Return (x, y) of the center of cell containing provided text 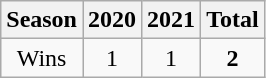
Wins (42, 58)
Total (233, 20)
2020 (112, 20)
Season (42, 20)
2021 (172, 20)
2 (233, 58)
